Scan for the cell matching the given text and deliver its (x, y) coordinate at center. 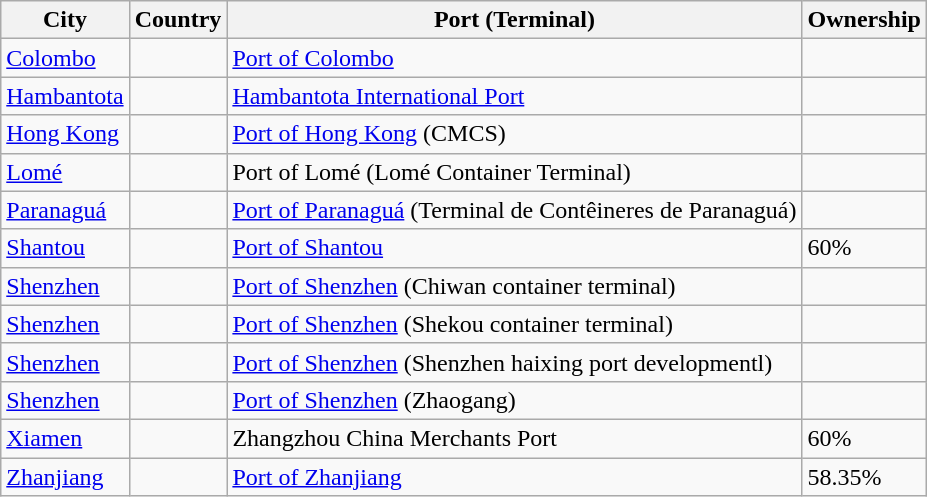
City (65, 20)
Port of Colombo (514, 58)
Colombo (65, 58)
Xiamen (65, 438)
Port of Shenzhen (Shekou container terminal) (514, 324)
Hambantota (65, 96)
58.35% (864, 477)
Port of Paranaguá (Terminal de Contêineres de Paranaguá) (514, 210)
Shantou (65, 248)
Zhanjiang (65, 477)
Hong Kong (65, 134)
Port of Lomé (Lomé Container Terminal) (514, 172)
Port of Zhanjiang (514, 477)
Port of Shenzhen (Shenzhen haixing port developmentl) (514, 362)
Lomé (65, 172)
Port of Hong Kong (CMCS) (514, 134)
Zhangzhou China Merchants Port (514, 438)
Port of Shantou (514, 248)
Hambantota International Port (514, 96)
Port (Terminal) (514, 20)
Ownership (864, 20)
Port of Shenzhen (Chiwan container terminal) (514, 286)
Paranaguá (65, 210)
Port of Shenzhen (Zhaogang) (514, 400)
Country (178, 20)
